Output the (X, Y) coordinate of the center of the cell containing the given text.  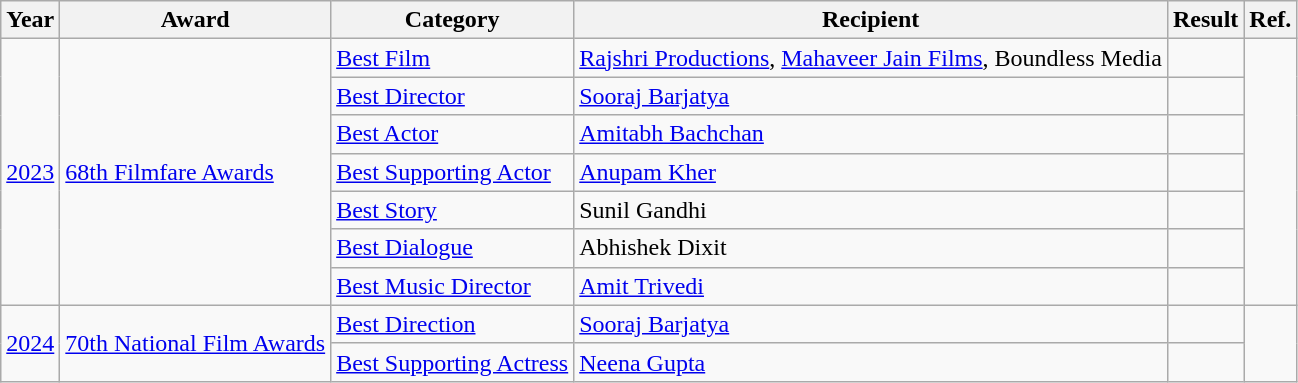
Best Music Director (452, 286)
Ref. (1270, 20)
2023 (30, 172)
70th National Film Awards (196, 343)
68th Filmfare Awards (196, 172)
Best Film (452, 58)
2024 (30, 343)
Best Direction (452, 324)
Best Director (452, 96)
Best Supporting Actor (452, 172)
Best Actor (452, 134)
Amit Trivedi (871, 286)
Best Dialogue (452, 248)
Best Story (452, 210)
Amitabh Bachchan (871, 134)
Abhishek Dixit (871, 248)
Best Supporting Actress (452, 362)
Award (196, 20)
Anupam Kher (871, 172)
Sunil Gandhi (871, 210)
Result (1205, 20)
Recipient (871, 20)
Neena Gupta (871, 362)
Year (30, 20)
Category (452, 20)
Rajshri Productions, Mahaveer Jain Films, Boundless Media (871, 58)
